Scan for the cell matching the given text and deliver its (x, y) coordinate at center. 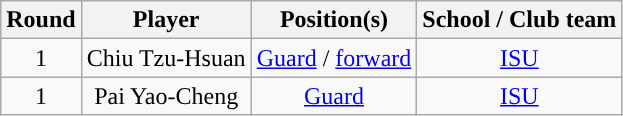
Guard / forward (334, 58)
Round (41, 20)
Guard (334, 96)
Chiu Tzu-Hsuan (166, 58)
School / Club team (520, 20)
Position(s) (334, 20)
Pai Yao-Cheng (166, 96)
Player (166, 20)
